Output the (x, y) coordinate of the center of the cell containing the given text.  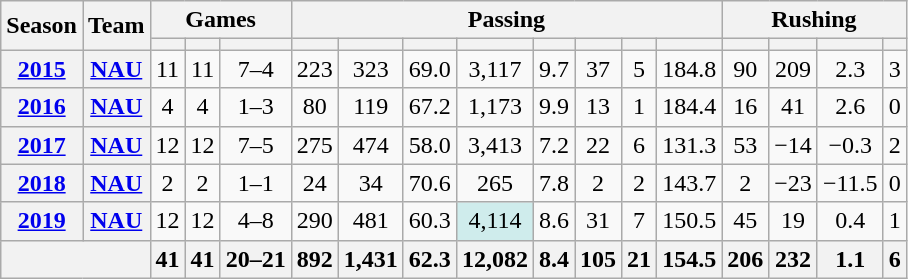
90 (746, 69)
2.6 (850, 107)
7–5 (256, 145)
184.4 (690, 107)
2019 (42, 221)
275 (314, 145)
1–3 (256, 107)
53 (746, 145)
21 (640, 259)
1.1 (850, 259)
232 (794, 259)
7–4 (256, 69)
206 (746, 259)
31 (598, 221)
24 (314, 183)
131.3 (690, 145)
2018 (42, 183)
209 (794, 69)
119 (370, 107)
154.5 (690, 259)
12,082 (494, 259)
69.0 (430, 69)
323 (370, 69)
4,114 (494, 221)
474 (370, 145)
16 (746, 107)
1,173 (494, 107)
−23 (794, 183)
Passing (506, 20)
19 (794, 221)
58.0 (430, 145)
45 (746, 221)
8.4 (554, 259)
7 (640, 221)
34 (370, 183)
105 (598, 259)
60.3 (430, 221)
37 (598, 69)
7.8 (554, 183)
2017 (42, 145)
2015 (42, 69)
143.7 (690, 183)
8.6 (554, 221)
0.4 (850, 221)
9.9 (554, 107)
70.6 (430, 183)
481 (370, 221)
1–1 (256, 183)
62.3 (430, 259)
3 (894, 69)
1,431 (370, 259)
20–21 (256, 259)
150.5 (690, 221)
80 (314, 107)
13 (598, 107)
Rushing (814, 20)
184.8 (690, 69)
−14 (794, 145)
−11.5 (850, 183)
290 (314, 221)
2.3 (850, 69)
892 (314, 259)
7.2 (554, 145)
−0.3 (850, 145)
265 (494, 183)
Team (116, 26)
Games (220, 20)
223 (314, 69)
3,413 (494, 145)
3,117 (494, 69)
5 (640, 69)
Season (42, 26)
67.2 (430, 107)
2016 (42, 107)
22 (598, 145)
4–8 (256, 221)
9.7 (554, 69)
